Determine the (X, Y) coordinate at the center of the cell enclosing the given text.  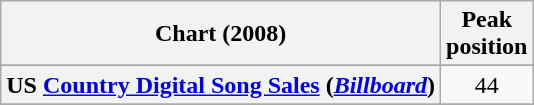
US Country Digital Song Sales (Billboard) (221, 85)
Chart (2008) (221, 34)
Peakposition (487, 34)
44 (487, 85)
